Return the [X, Y] coordinate for the center point of the cell that contains the specified text.  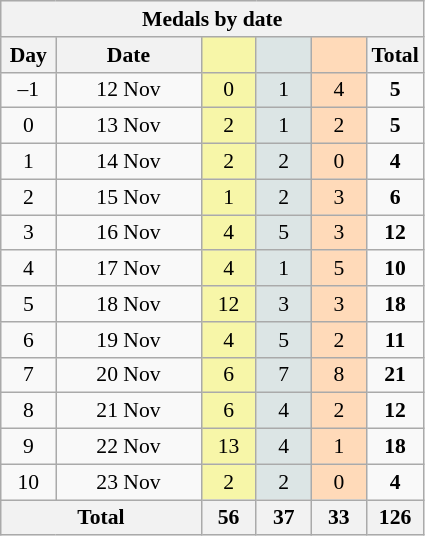
22 Nov [128, 447]
Medals by date [212, 19]
23 Nov [128, 482]
14 Nov [128, 162]
16 Nov [128, 233]
18 Nov [128, 304]
126 [394, 518]
13 [228, 447]
21 [394, 375]
15 Nov [128, 197]
33 [338, 518]
19 Nov [128, 340]
56 [228, 518]
Day [28, 55]
20 Nov [128, 375]
13 Nov [128, 126]
17 Nov [128, 269]
11 [394, 340]
37 [284, 518]
9 [28, 447]
12 Nov [128, 90]
–1 [28, 90]
21 Nov [128, 411]
Date [128, 55]
